Extract the (x, y) coordinate from the center of the cell holding the provided text.  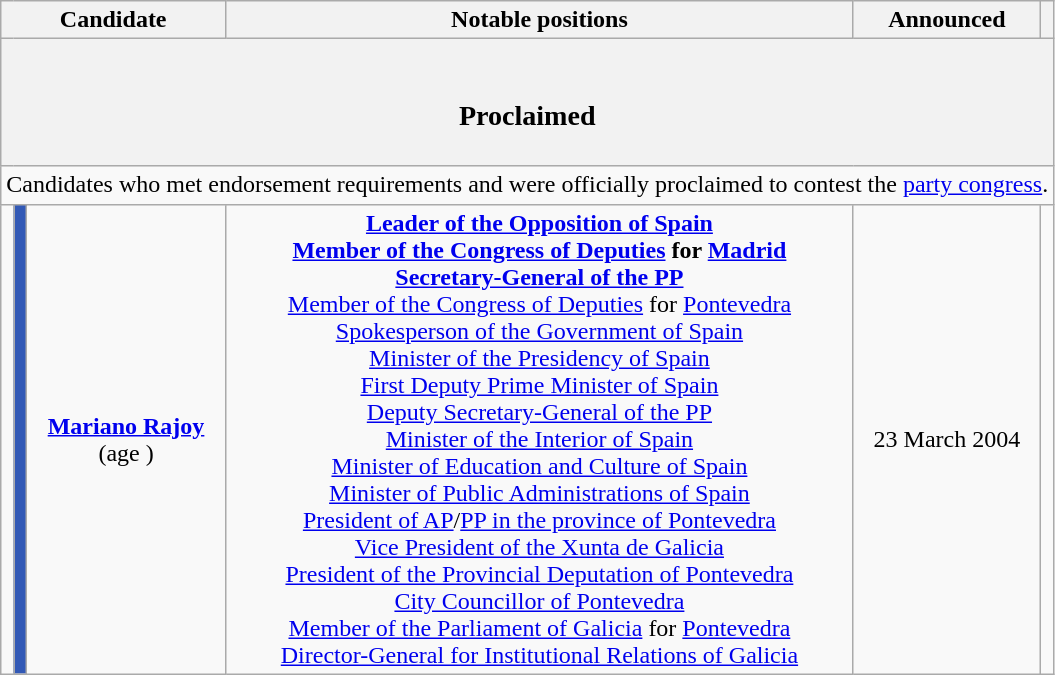
Proclaimed (528, 102)
23 March 2004 (946, 439)
Candidates who met endorsement requirements and were officially proclaimed to contest the party congress. (528, 185)
Announced (946, 20)
Notable positions (540, 20)
Candidate (114, 20)
Mariano Rajoy(age ) (126, 439)
